Scan for the cell matching the given text and deliver its (x, y) coordinate at center. 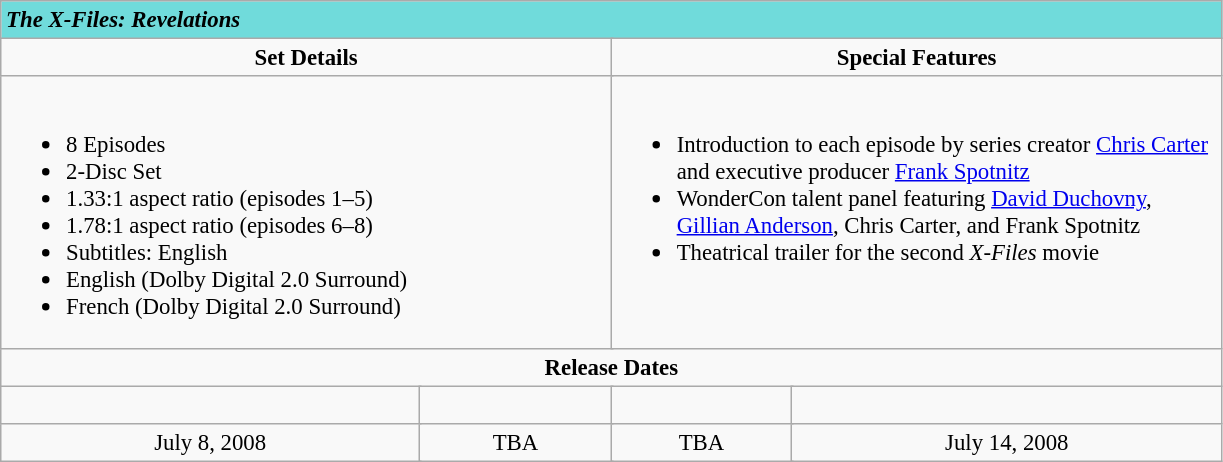
Special Features (916, 58)
July 14, 2008 (1007, 442)
Release Dates (612, 367)
July 8, 2008 (210, 442)
Set Details (306, 58)
The X-Files: Revelations (612, 20)
